Pinpoint the cell where the given text exists, returning its [X, Y] midpoint coordinate. 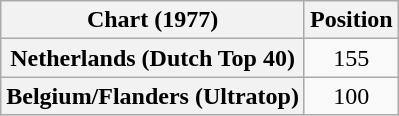
Belgium/Flanders (Ultratop) [153, 96]
Position [351, 20]
Netherlands (Dutch Top 40) [153, 58]
155 [351, 58]
Chart (1977) [153, 20]
100 [351, 96]
